Output the (x, y) coordinate of the center of the cell containing the given text.  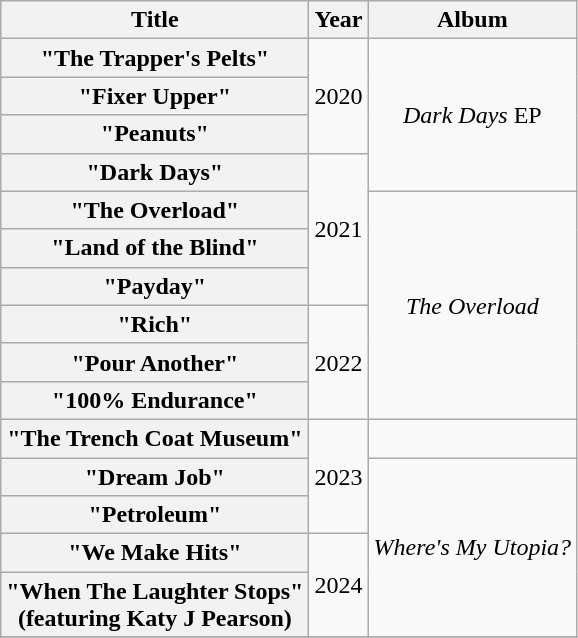
"Payday" (155, 286)
The Overload (472, 305)
"The Trapper's Pelts" (155, 58)
"When The Laughter Stops"(featuring Katy J Pearson) (155, 604)
Where's My Utopia? (472, 548)
"Dark Days" (155, 172)
2024 (338, 586)
Year (338, 20)
Title (155, 20)
"Fixer Upper" (155, 96)
Album (472, 20)
"Petroleum" (155, 515)
"We Make Hits" (155, 553)
"The Trench Coat Museum" (155, 438)
"The Overload" (155, 210)
"Dream Job" (155, 477)
2020 (338, 96)
"Peanuts" (155, 134)
2023 (338, 476)
"100% Endurance" (155, 400)
"Land of the Blind" (155, 248)
"Pour Another" (155, 362)
Dark Days EP (472, 115)
2021 (338, 229)
"Rich" (155, 324)
2022 (338, 362)
